Scan for the cell matching the given text and deliver its [x, y] coordinate at center. 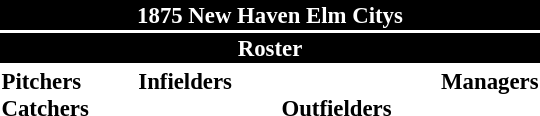
Roster [270, 48]
1875 New Haven Elm Citys [270, 15]
